For the text-containing cell, return its midpoint in [X, Y] coordinate format. 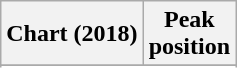
Chart (2018) [72, 34]
Peak position [189, 34]
